Scan for the cell matching the given text and deliver its [x, y] coordinate at center. 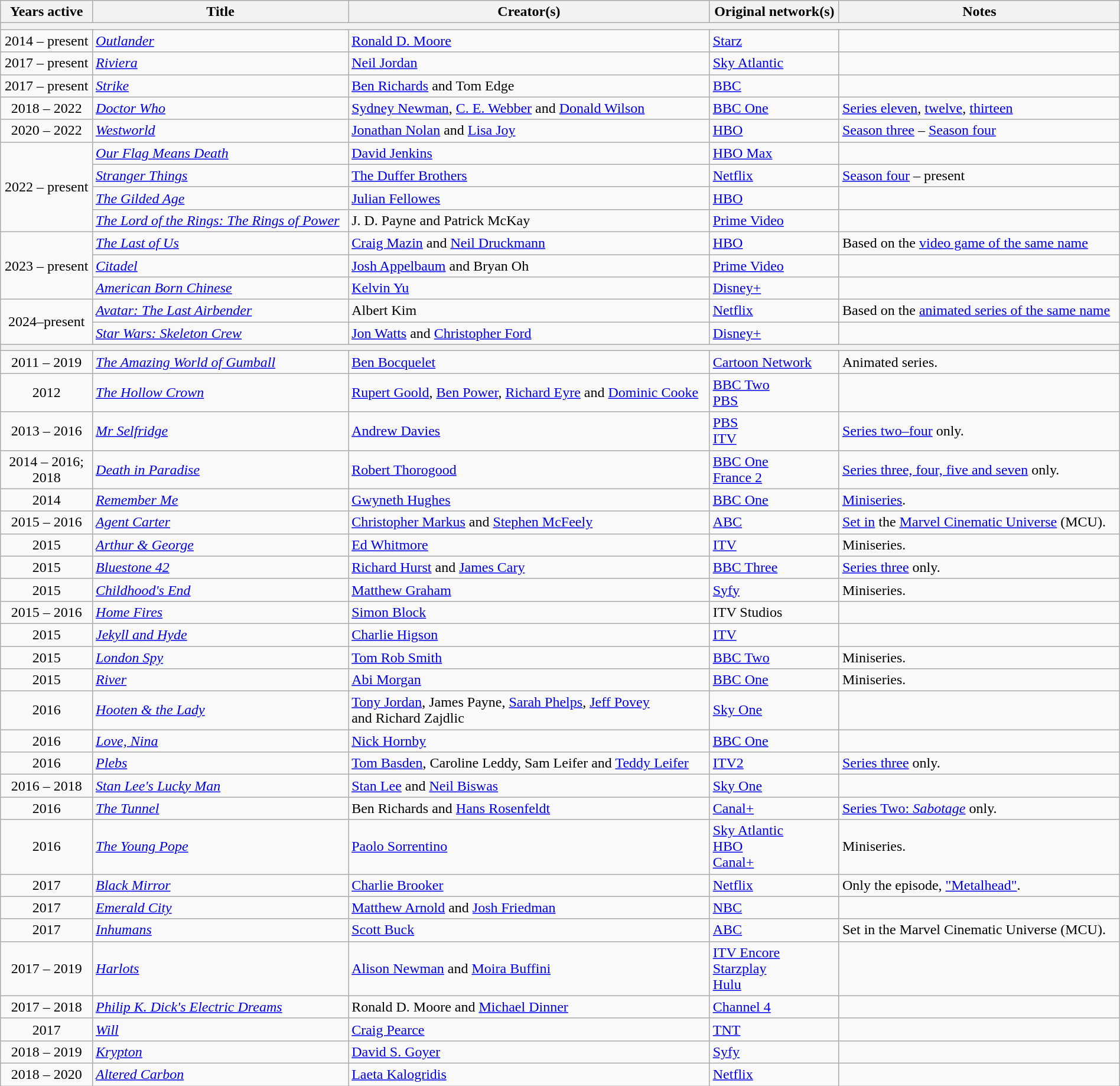
Channel 4 [774, 1007]
Ben Bocquelet [529, 362]
Sky Atlantic [774, 63]
ITV Studios [774, 612]
Only the episode, "Metalhead". [979, 885]
Robert Thorogood [529, 469]
2014 – 2016;2018 [47, 469]
2013 – 2016 [47, 431]
Original network(s) [774, 12]
Creator(s) [529, 12]
Westworld [221, 131]
Our Flag Means Death [221, 153]
Ben Richards and Tom Edge [529, 86]
Bluestone 42 [221, 567]
Craig Pearce [529, 1029]
Outlander [221, 41]
The Young Pope [221, 847]
HBO Max [774, 153]
The Gilded Age [221, 198]
The Lord of the Rings: The Rings of Power [221, 220]
Season three – Season four [979, 131]
The Tunnel [221, 808]
Tom Basden, Caroline Leddy, Sam Leifer and Teddy Leifer [529, 763]
Based on the video game of the same name [979, 243]
2018 – 2019 [47, 1052]
2017 – 2019 [47, 968]
2018 – 2020 [47, 1074]
Ed Whitmore [529, 545]
Craig Mazin and Neil Druckmann [529, 243]
Canal+ [774, 808]
Stan Lee's Lucky Man [221, 786]
Series two–four only. [979, 431]
Richard Hurst and James Cary [529, 567]
2018 – 2022 [47, 108]
Citadel [221, 265]
Emerald City [221, 908]
Neil Jordan [529, 63]
Based on the animated series of the same name [979, 311]
Alison Newman and Moira Buffini [529, 968]
Krypton [221, 1052]
2014 [47, 500]
2017 – 2018 [47, 1007]
Strike [221, 86]
American Born Chinese [221, 288]
Agent Carter [221, 522]
Season four – present [979, 175]
The Hollow Crown [221, 392]
2012 [47, 392]
ITV2 [774, 763]
Tony Jordan, James Payne, Sarah Phelps, Jeff Poveyand Richard Zajdlic [529, 710]
Arthur & George [221, 545]
Sydney Newman, C. E. Webber and Donald Wilson [529, 108]
Charlie Brooker [529, 885]
2011 – 2019 [47, 362]
Childhood's End [221, 590]
Julian Fellowes [529, 198]
Ronald D. Moore [529, 41]
2024–present [47, 322]
BBC One France 2 [774, 469]
Series three, four, five and seven only. [979, 469]
Remember Me [221, 500]
Sky Atlantic HBO Canal+ [774, 847]
Ronald D. Moore and Michael Dinner [529, 1007]
Philip K. Dick's Electric Dreams [221, 1007]
Matthew Graham [529, 590]
Christopher Markus and Stephen McFeely [529, 522]
J. D. Payne and Patrick McKay [529, 220]
2014 – present [47, 41]
Riviera [221, 63]
Nick Hornby [529, 741]
Jekyll and Hyde [221, 635]
PBS ITV [774, 431]
Ben Richards and Hans Rosenfeldt [529, 808]
Simon Block [529, 612]
Star Wars: Skeleton Crew [221, 333]
Jon Watts and Christopher Ford [529, 333]
Notes [979, 12]
Albert Kim [529, 311]
ITV EncoreStarzplay Hulu [774, 968]
Harlots [221, 968]
Paolo Sorrentino [529, 847]
Starz [774, 41]
BBC Two [774, 658]
Love, Nina [221, 741]
BBC Three [774, 567]
Series Two: Sabotage only. [979, 808]
Laeta Kalogridis [529, 1074]
Altered Carbon [221, 1074]
David Jenkins [529, 153]
Black Mirror [221, 885]
Andrew Davies [529, 431]
Abi Morgan [529, 680]
Title [221, 12]
Charlie Higson [529, 635]
Matthew Arnold and Josh Friedman [529, 908]
Death in Paradise [221, 469]
The Duffer Brothers [529, 175]
The Last of Us [221, 243]
The Amazing World of Gumball [221, 362]
Will [221, 1029]
TNT [774, 1029]
Josh Appelbaum and Bryan Oh [529, 265]
Jonathan Nolan and Lisa Joy [529, 131]
Plebs [221, 763]
Tom Rob Smith [529, 658]
River [221, 680]
London Spy [221, 658]
Gwyneth Hughes [529, 500]
Animated series. [979, 362]
Home Fires [221, 612]
Doctor Who [221, 108]
Inhumans [221, 930]
Hooten & the Lady [221, 710]
Stan Lee and Neil Biswas [529, 786]
2020 – 2022 [47, 131]
David S. Goyer [529, 1052]
NBC [774, 908]
2023 – present [47, 265]
BBC Two PBS [774, 392]
Years active [47, 12]
Series eleven, twelve, thirteen [979, 108]
Rupert Goold, Ben Power, Richard Eyre and Dominic Cooke [529, 392]
Scott Buck [529, 930]
Mr Selfridge [221, 431]
BBC [774, 86]
Stranger Things [221, 175]
Cartoon Network [774, 362]
2016 – 2018 [47, 786]
Kelvin Yu [529, 288]
Avatar: The Last Airbender [221, 311]
2022 – present [47, 187]
